Return the (X, Y) coordinate for the center point of the cell that contains the specified text.  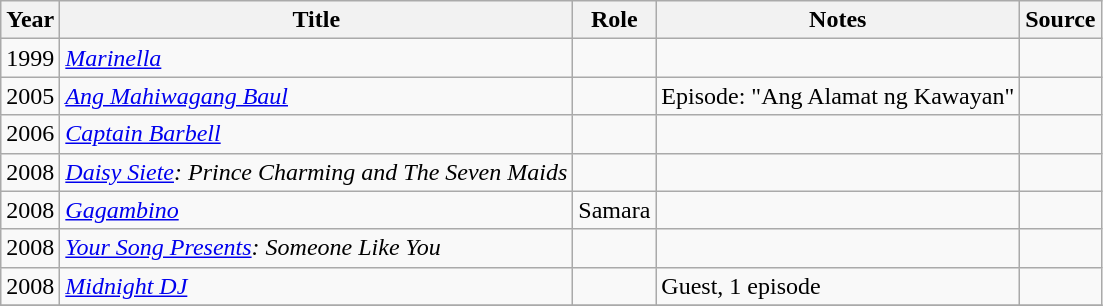
Year (30, 20)
Notes (838, 20)
Guest, 1 episode (838, 286)
Daisy Siete: Prince Charming and The Seven Maids (316, 172)
Midnight DJ (316, 286)
Gagambino (316, 210)
Marinella (316, 58)
Role (614, 20)
2005 (30, 96)
Episode: "Ang Alamat ng Kawayan" (838, 96)
2006 (30, 134)
Source (1060, 20)
Your Song Presents: Someone Like You (316, 248)
Title (316, 20)
Samara (614, 210)
1999 (30, 58)
Ang Mahiwagang Baul (316, 96)
Captain Barbell (316, 134)
